For the text-containing cell, return its midpoint in [X, Y] coordinate format. 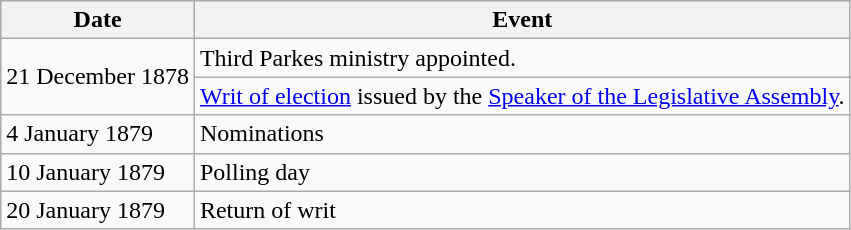
Writ of election issued by the Speaker of the Legislative Assembly. [522, 96]
Third Parkes ministry appointed. [522, 58]
Event [522, 20]
10 January 1879 [98, 172]
Polling day [522, 172]
Return of writ [522, 210]
Nominations [522, 134]
4 January 1879 [98, 134]
21 December 1878 [98, 77]
20 January 1879 [98, 210]
Date [98, 20]
